Determine the [x, y] coordinate at the center of the cell enclosing the given text.  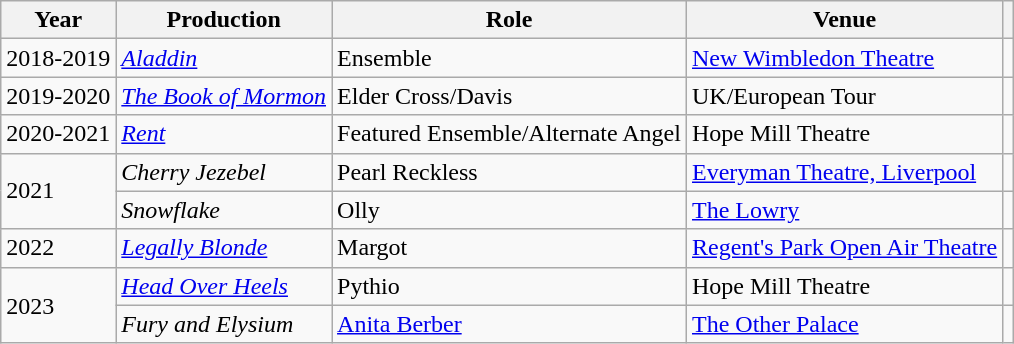
Regent's Park Open Air Theatre [844, 248]
2022 [58, 248]
Legally Blonde [224, 248]
Cherry Jezebel [224, 172]
Margot [510, 248]
The Other Palace [844, 324]
The Book of Mormon [224, 96]
The Lowry [844, 210]
Elder Cross/Davis [510, 96]
Role [510, 20]
Year [58, 20]
Rent [224, 134]
2019-2020 [58, 96]
Olly [510, 210]
2020-2021 [58, 134]
Ensemble [510, 58]
2023 [58, 305]
2021 [58, 191]
Pearl Reckless [510, 172]
Aladdin [224, 58]
Production [224, 20]
New Wimbledon Theatre [844, 58]
UK/European Tour [844, 96]
Everyman Theatre, Liverpool [844, 172]
Snowflake [224, 210]
Head Over Heels [224, 286]
Featured Ensemble/Alternate Angel [510, 134]
2018-2019 [58, 58]
Anita Berber [510, 324]
Venue [844, 20]
Fury and Elysium [224, 324]
Pythio [510, 286]
